Scan for the cell matching the given text and deliver its (X, Y) coordinate at center. 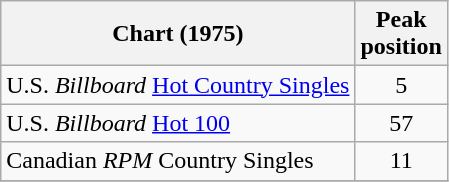
57 (401, 123)
Chart (1975) (178, 34)
U.S. Billboard Hot 100 (178, 123)
Canadian RPM Country Singles (178, 161)
Peakposition (401, 34)
5 (401, 85)
11 (401, 161)
U.S. Billboard Hot Country Singles (178, 85)
